Return the (X, Y) coordinate for the center point of the cell that contains the specified text.  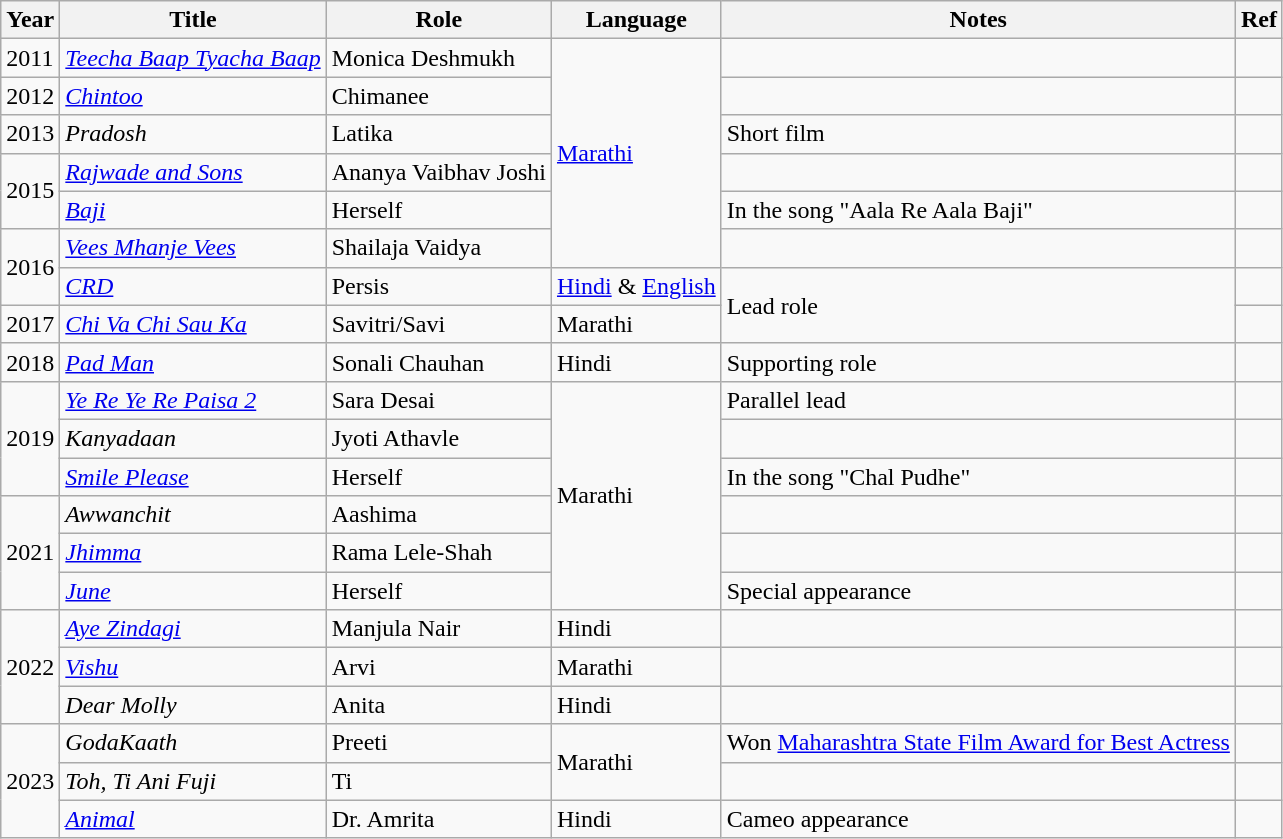
Dr. Amrita (438, 819)
Special appearance (978, 591)
CRD (193, 286)
Year (30, 20)
Baji (193, 210)
2018 (30, 362)
Title (193, 20)
GodaKaath (193, 743)
Short film (978, 134)
Parallel lead (978, 400)
Chimanee (438, 96)
Aashima (438, 515)
Monica Deshmukh (438, 58)
Jyoti Athavle (438, 438)
2017 (30, 324)
2012 (30, 96)
Preeti (438, 743)
Animal (193, 819)
June (193, 591)
Persis (438, 286)
2013 (30, 134)
Notes (978, 20)
Dear Molly (193, 705)
Smile Please (193, 477)
Shailaja Vaidya (438, 248)
Jhimma (193, 553)
Sara Desai (438, 400)
Chi Va Chi Sau Ka (193, 324)
2022 (30, 667)
Chintoo (193, 96)
Cameo appearance (978, 819)
Vishu (193, 667)
Ye Re Ye Re Paisa 2 (193, 400)
2023 (30, 781)
Manjula Nair (438, 629)
Hindi & English (636, 286)
Supporting role (978, 362)
Language (636, 20)
Role (438, 20)
Toh, Ti Ani Fuji (193, 781)
Teecha Baap Tyacha Baap (193, 58)
2016 (30, 267)
2011 (30, 58)
Aye Zindagi (193, 629)
2015 (30, 191)
Awwanchit (193, 515)
Rajwade and Sons (193, 172)
Kanyadaan (193, 438)
Ananya Vaibhav Joshi (438, 172)
Lead role (978, 305)
Sonali Chauhan (438, 362)
Arvi (438, 667)
Ti (438, 781)
In the song "Chal Pudhe" (978, 477)
2021 (30, 553)
Pradosh (193, 134)
In the song "Aala Re Aala Baji" (978, 210)
Pad Man (193, 362)
Vees Mhanje Vees (193, 248)
2019 (30, 438)
Anita (438, 705)
Ref (1258, 20)
Latika (438, 134)
Rama Lele-Shah (438, 553)
Won Maharashtra State Film Award for Best Actress (978, 743)
Savitri/Savi (438, 324)
